Output the [X, Y] coordinate of the center of the cell containing the given text.  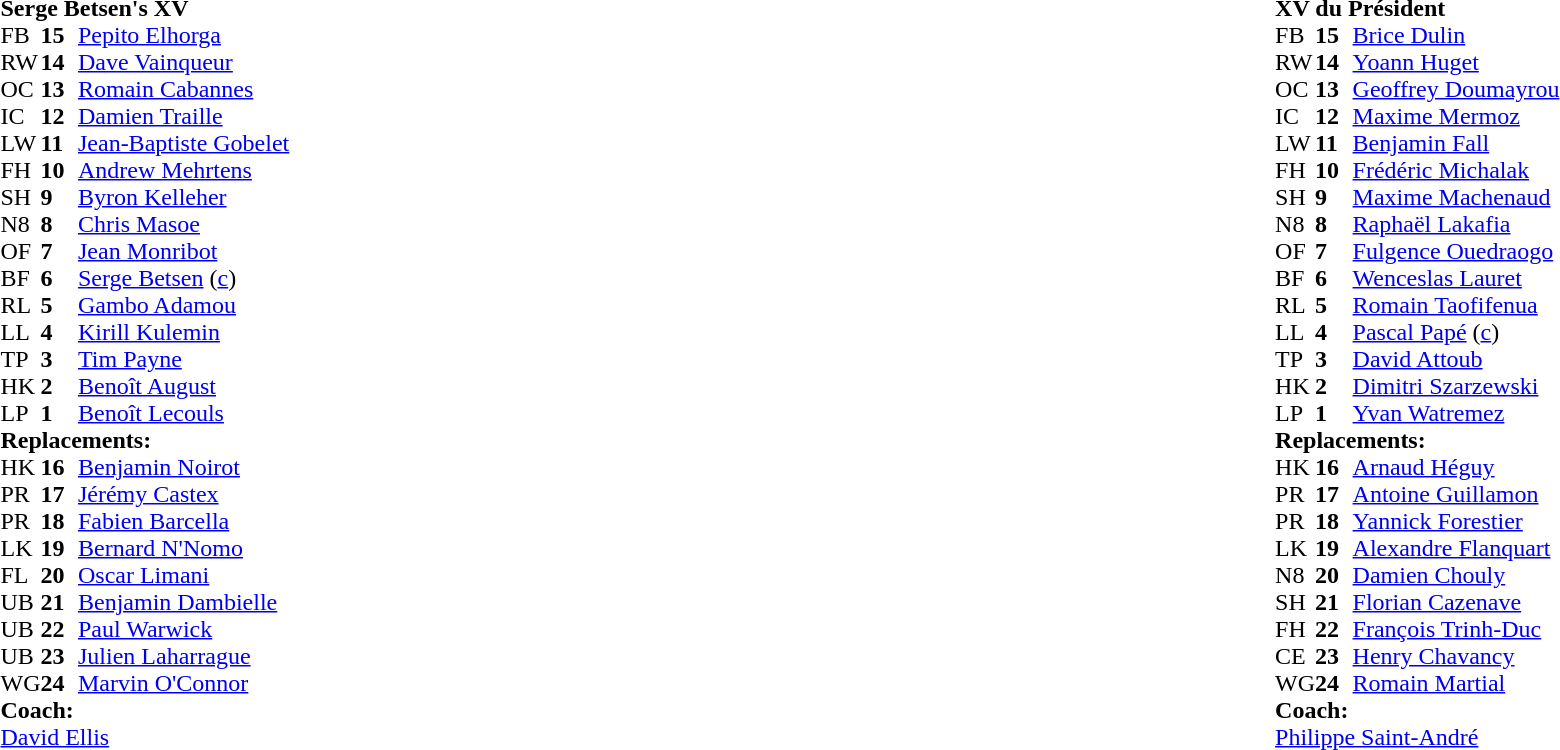
Raphaël Lakafia [1456, 224]
Brice Dulin [1456, 36]
FL [20, 576]
Romain Taofifenua [1456, 306]
Dave Vainqueur [184, 62]
Frédéric Michalak [1456, 170]
Yoann Huget [1456, 62]
Maxime Machenaud [1456, 198]
Benjamin Noirot [184, 468]
Arnaud Héguy [1456, 468]
CE [1295, 656]
Jérémy Castex [184, 494]
Wenceslas Lauret [1456, 278]
Julien Laharrague [184, 656]
Jean-Baptiste Gobelet [184, 144]
Benoît August [184, 386]
Geoffrey Doumayrou [1456, 90]
Dimitri Szarzewski [1456, 386]
Fabien Barcella [184, 522]
David Attoub [1456, 360]
Paul Warwick [184, 630]
Fulgence Ouedraogo [1456, 252]
Romain Cabannes [184, 90]
Henry Chavancy [1456, 656]
François Trinh-Duc [1456, 630]
Alexandre Flanquart [1456, 548]
Maxime Mermoz [1456, 116]
Yvan Watremez [1456, 414]
Antoine Guillamon [1456, 494]
Damien Traille [184, 116]
Chris Masoe [184, 224]
Benjamin Dambielle [184, 602]
Pepito Elhorga [184, 36]
Benjamin Fall [1456, 144]
Gambo Adamou [184, 306]
Pascal Papé (c) [1456, 332]
Kirill Kulemin [184, 332]
Andrew Mehrtens [184, 170]
Marvin O'Connor [184, 684]
Oscar Limani [184, 576]
Bernard N'Nomo [184, 548]
Jean Monribot [184, 252]
Romain Martial [1456, 684]
Damien Chouly [1456, 576]
Serge Betsen (c) [184, 278]
Tim Payne [184, 360]
Florian Cazenave [1456, 602]
Byron Kelleher [184, 198]
Yannick Forestier [1456, 522]
Benoît Lecouls [184, 414]
